Extract the [X, Y] coordinate from the center of the cell holding the provided text.  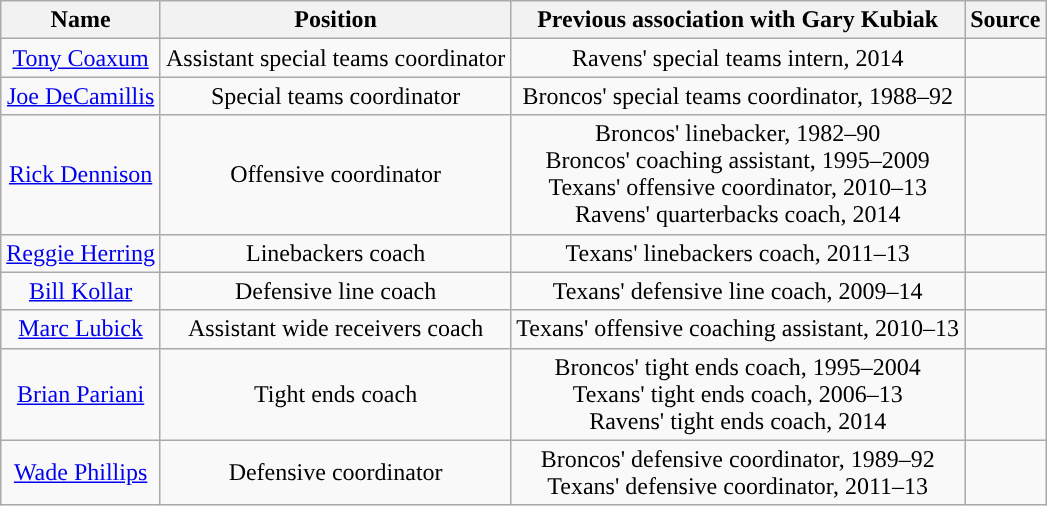
Broncos' defensive coordinator, 1989–92Texans' defensive coordinator, 2011–13 [738, 472]
Reggie Herring [81, 253]
Special teams coordinator [335, 96]
Brian Pariani [81, 394]
Offensive coordinator [335, 174]
Defensive coordinator [335, 472]
Name [81, 20]
Marc Lubick [81, 329]
Defensive line coach [335, 291]
Bill Kollar [81, 291]
Source [1006, 20]
Joe DeCamillis [81, 96]
Broncos' special teams coordinator, 1988–92 [738, 96]
Tight ends coach [335, 394]
Texans' linebackers coach, 2011–13 [738, 253]
Previous association with Gary Kubiak [738, 20]
Tony Coaxum [81, 58]
Texans' defensive line coach, 2009–14 [738, 291]
Linebackers coach [335, 253]
Wade Phillips [81, 472]
Assistant special teams coordinator [335, 58]
Rick Dennison [81, 174]
Position [335, 20]
Texans' offensive coaching assistant, 2010–13 [738, 329]
Broncos' linebacker, 1982–90Broncos' coaching assistant, 1995–2009Texans' offensive coordinator, 2010–13Ravens' quarterbacks coach, 2014 [738, 174]
Assistant wide receivers coach [335, 329]
Broncos' tight ends coach, 1995–2004Texans' tight ends coach, 2006–13Ravens' tight ends coach, 2014 [738, 394]
Ravens' special teams intern, 2014 [738, 58]
